Extract the (X, Y) coordinate from the center of the cell holding the provided text.  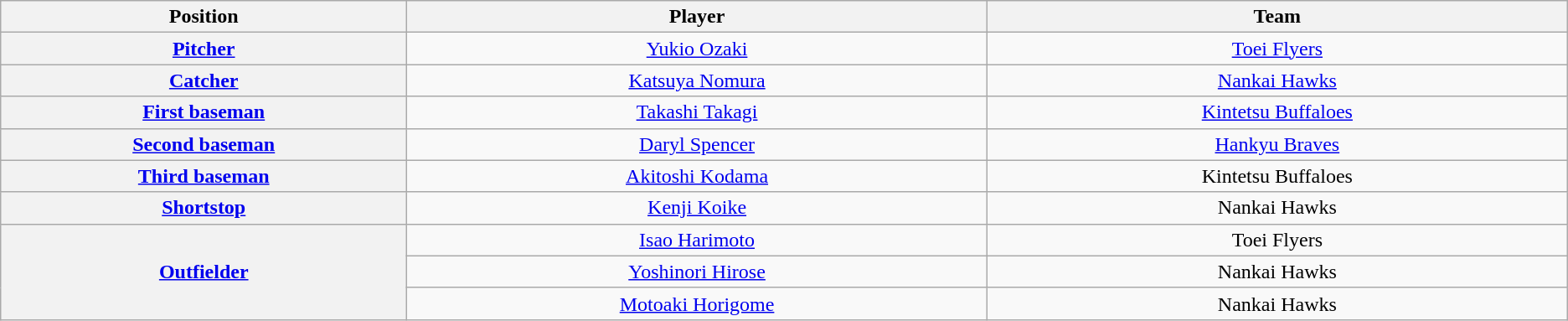
Shortstop (204, 208)
Yoshinori Hirose (697, 272)
Yukio Ozaki (697, 49)
Takashi Takagi (697, 112)
Third baseman (204, 176)
Katsuya Nomura (697, 80)
Catcher (204, 80)
Pitcher (204, 49)
Akitoshi Kodama (697, 176)
First baseman (204, 112)
Kenji Koike (697, 208)
Isao Harimoto (697, 240)
Hankyu Braves (1277, 144)
Player (697, 17)
Position (204, 17)
Outfielder (204, 272)
Motoaki Horigome (697, 303)
Daryl Spencer (697, 144)
Team (1277, 17)
Second baseman (204, 144)
